Determine the [x, y] coordinate at the center of the cell enclosing the given text.  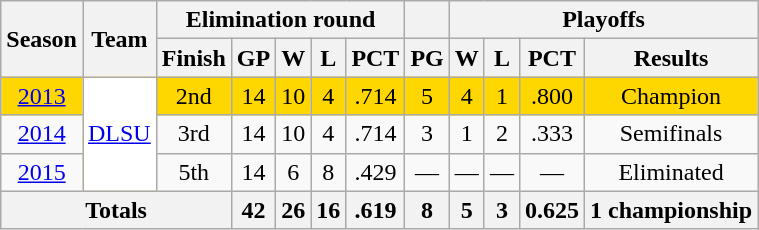
Finish [194, 58]
Totals [116, 210]
2nd [194, 96]
2 [502, 134]
2013 [42, 96]
Results [670, 58]
Eliminated [670, 172]
GP [253, 58]
.800 [552, 96]
Elimination round [280, 20]
Playoffs [603, 20]
6 [294, 172]
PG [427, 58]
Champion [670, 96]
0.625 [552, 210]
2014 [42, 134]
.429 [376, 172]
5th [194, 172]
Team [119, 39]
1 championship [670, 210]
.333 [552, 134]
26 [294, 210]
DLSU [119, 134]
.619 [376, 210]
16 [328, 210]
Season [42, 39]
3rd [194, 134]
42 [253, 210]
Semifinals [670, 134]
2015 [42, 172]
